Output the (x, y) coordinate of the center of the cell containing the given text.  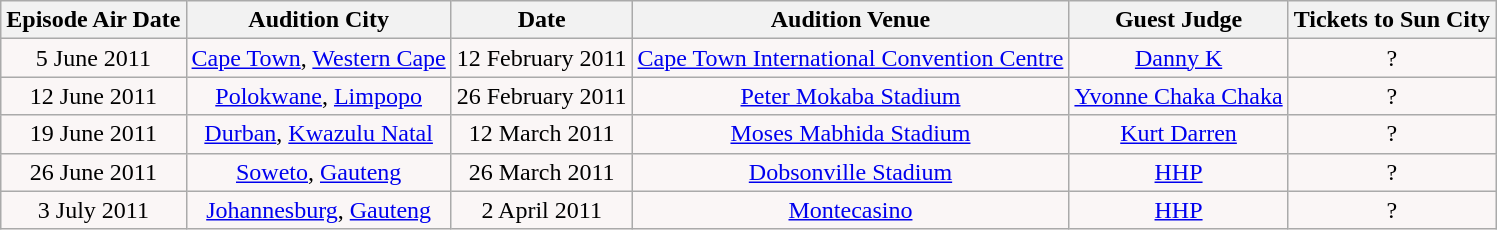
Date (542, 20)
Episode Air Date (94, 20)
Yvonne Chaka Chaka (1178, 96)
3 July 2011 (94, 210)
Cape Town International Convention Centre (850, 58)
Guest Judge (1178, 20)
12 June 2011 (94, 96)
Kurt Darren (1178, 134)
12 February 2011 (542, 58)
Moses Mabhida Stadium (850, 134)
26 March 2011 (542, 172)
Danny K (1178, 58)
Montecasino (850, 210)
26 February 2011 (542, 96)
Soweto, Gauteng (318, 172)
Audition City (318, 20)
Durban, Kwazulu Natal (318, 134)
12 March 2011 (542, 134)
Audition Venue (850, 20)
19 June 2011 (94, 134)
5 June 2011 (94, 58)
2 April 2011 (542, 210)
26 June 2011 (94, 172)
Polokwane, Limpopo (318, 96)
Cape Town, Western Cape (318, 58)
Tickets to Sun City (1392, 20)
Johannesburg, Gauteng (318, 210)
Dobsonville Stadium (850, 172)
Peter Mokaba Stadium (850, 96)
